Return the [X, Y] coordinate for the center point of the cell that contains the specified text.  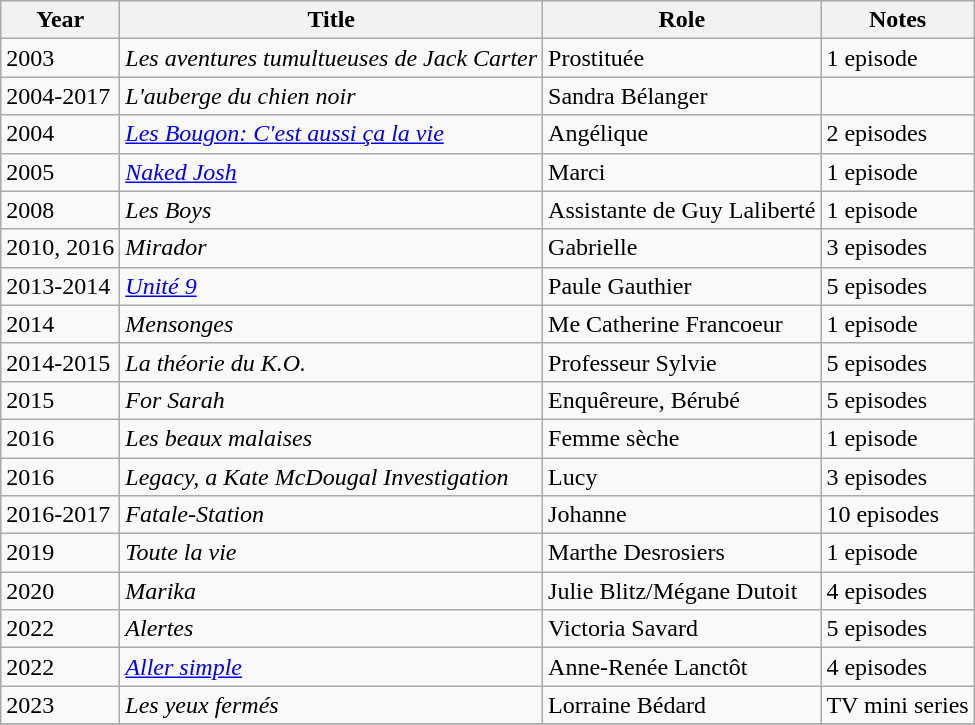
2019 [60, 553]
2014 [60, 324]
Marika [332, 591]
2010, 2016 [60, 248]
Legacy, a Kate McDougal Investigation [332, 477]
Sandra Bélanger [682, 96]
Les Bougon: C'est aussi ça la vie [332, 134]
2023 [60, 705]
2016-2017 [60, 515]
Notes [898, 20]
Mensonges [332, 324]
2008 [60, 210]
Mirador [332, 248]
2020 [60, 591]
Title [332, 20]
La théorie du K.O. [332, 362]
Alertes [332, 629]
10 episodes [898, 515]
2015 [60, 400]
Julie Blitz/Mégane Dutoit [682, 591]
Johanne [682, 515]
Year [60, 20]
Aller simple [332, 667]
Les aventures tumultueuses de Jack Carter [332, 58]
Les Boys [332, 210]
2005 [60, 172]
2003 [60, 58]
2004-2017 [60, 96]
Anne-Renée Lanctôt [682, 667]
Enquêreure, Bérubé [682, 400]
Professeur Sylvie [682, 362]
Fatale-Station [332, 515]
Toute la vie [332, 553]
2004 [60, 134]
For Sarah [332, 400]
Paule Gauthier [682, 286]
Lucy [682, 477]
Prostituée [682, 58]
2013-2014 [60, 286]
Victoria Savard [682, 629]
Role [682, 20]
Angélique [682, 134]
Les beaux malaises [332, 438]
Unité 9 [332, 286]
Lorraine Bédard [682, 705]
Les yeux fermés [332, 705]
Assistante de Guy Laliberté [682, 210]
Femme sèche [682, 438]
Gabrielle [682, 248]
Marthe Desrosiers [682, 553]
Marci [682, 172]
L'auberge du chien noir [332, 96]
Naked Josh [332, 172]
2 episodes [898, 134]
TV mini series [898, 705]
2014-2015 [60, 362]
Me Catherine Francoeur [682, 324]
